From the cell containing the given text, extract its center point as (x, y) coordinate. 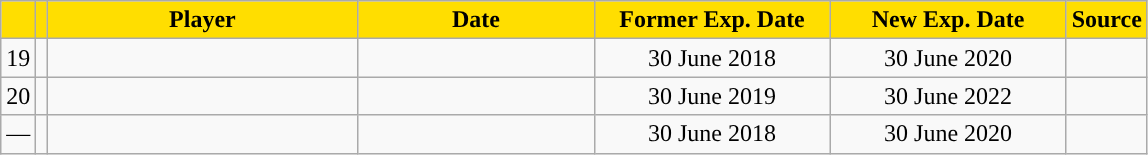
20 (18, 96)
Date (476, 20)
Player (202, 20)
30 June 2019 (712, 96)
Former Exp. Date (712, 20)
— (18, 134)
19 (18, 58)
Source (1106, 20)
New Exp. Date (948, 20)
30 June 2022 (948, 96)
